Pinpoint the cell where the given text exists, returning its [X, Y] midpoint coordinate. 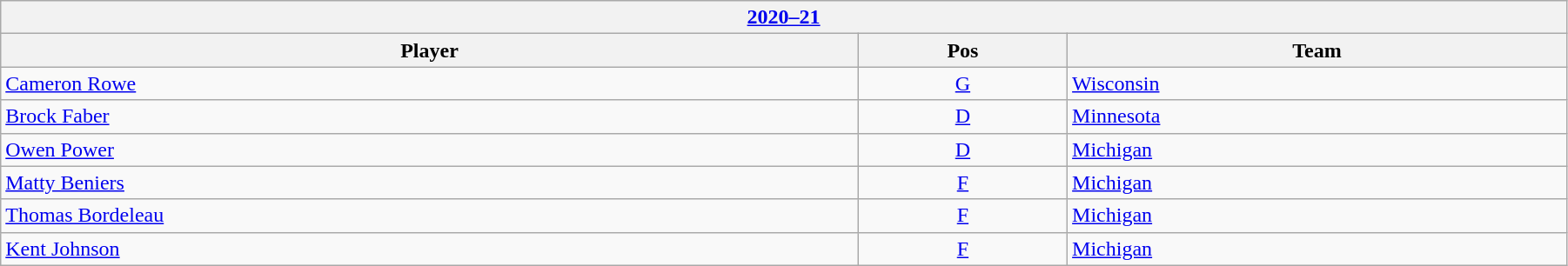
Brock Faber [430, 116]
Pos [962, 50]
Minnesota [1317, 116]
Owen Power [430, 150]
Cameron Rowe [430, 83]
Matty Beniers [430, 183]
Team [1317, 50]
Player [430, 50]
Wisconsin [1317, 83]
2020–21 [784, 17]
G [962, 83]
Thomas Bordeleau [430, 216]
Kent Johnson [430, 249]
